Detect which cell encompasses the target text, then output its [x, y] center coordinate. 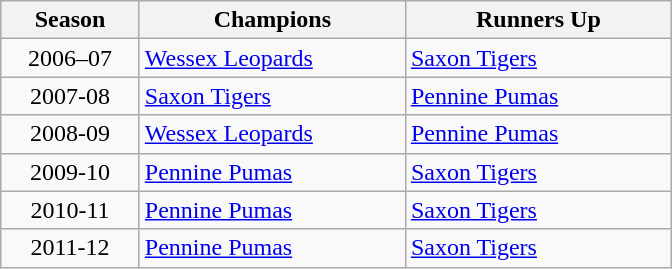
2010-11 [70, 210]
2007-08 [70, 96]
2011-12 [70, 248]
Champions [272, 20]
Runners Up [538, 20]
2008-09 [70, 134]
2009-10 [70, 172]
2006–07 [70, 58]
Season [70, 20]
